Find where the given text appears and provide that cell's center as (x, y) coordinate. 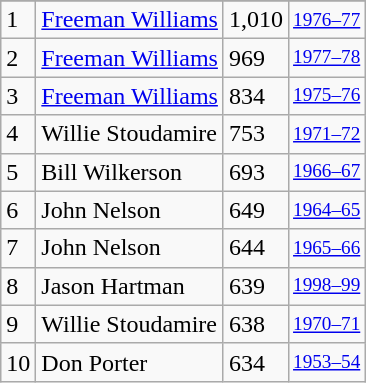
4 (18, 134)
5 (18, 172)
2 (18, 58)
1976–77 (326, 20)
1,010 (256, 20)
1971–72 (326, 134)
638 (256, 324)
Jason Hartman (130, 286)
1964–65 (326, 210)
Don Porter (130, 362)
644 (256, 248)
634 (256, 362)
1 (18, 20)
693 (256, 172)
639 (256, 286)
9 (18, 324)
649 (256, 210)
1953–54 (326, 362)
834 (256, 96)
8 (18, 286)
1970–71 (326, 324)
Bill Wilkerson (130, 172)
1966–67 (326, 172)
6 (18, 210)
1998–99 (326, 286)
753 (256, 134)
1965–66 (326, 248)
7 (18, 248)
3 (18, 96)
969 (256, 58)
1977–78 (326, 58)
10 (18, 362)
1975–76 (326, 96)
